Scan for the cell matching the given text and deliver its [x, y] coordinate at center. 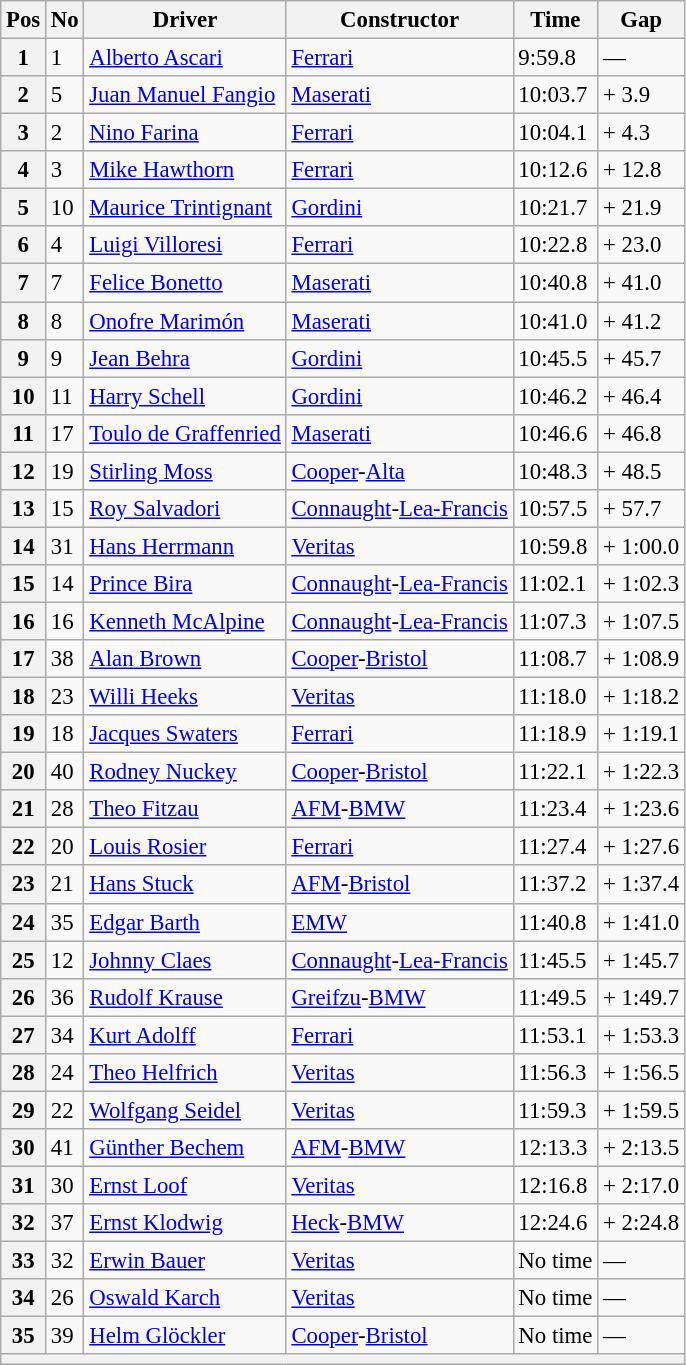
11:07.3 [556, 621]
Onofre Marimón [185, 321]
11:45.5 [556, 960]
+ 1:07.5 [642, 621]
+ 41.0 [642, 283]
Harry Schell [185, 396]
39 [65, 1336]
+ 1:56.5 [642, 1073]
6 [24, 245]
+ 1:00.0 [642, 546]
+ 2:13.5 [642, 1148]
10:41.0 [556, 321]
11:27.4 [556, 847]
Time [556, 20]
+ 46.8 [642, 433]
Constructor [400, 20]
12:16.8 [556, 1185]
+ 23.0 [642, 245]
+ 48.5 [642, 471]
13 [24, 509]
+ 1:27.6 [642, 847]
AFM-Bristol [400, 885]
10:46.6 [556, 433]
38 [65, 659]
11:23.4 [556, 809]
+ 1:23.6 [642, 809]
10:03.7 [556, 95]
+ 2:17.0 [642, 1185]
Willi Heeks [185, 697]
Maurice Trintignant [185, 208]
+ 1:59.5 [642, 1110]
Erwin Bauer [185, 1261]
11:59.3 [556, 1110]
EMW [400, 922]
11:22.1 [556, 772]
33 [24, 1261]
Alan Brown [185, 659]
Oswald Karch [185, 1298]
Heck-BMW [400, 1223]
Ernst Loof [185, 1185]
Greifzu-BMW [400, 997]
Roy Salvadori [185, 509]
+ 1:18.2 [642, 697]
10:45.5 [556, 358]
Hans Stuck [185, 885]
Theo Fitzau [185, 809]
11:02.1 [556, 584]
10:59.8 [556, 546]
29 [24, 1110]
+ 3.9 [642, 95]
41 [65, 1148]
+ 2:24.8 [642, 1223]
+ 45.7 [642, 358]
10:48.3 [556, 471]
Gap [642, 20]
+ 41.2 [642, 321]
Mike Hawthorn [185, 170]
+ 1:37.4 [642, 885]
Theo Helfrich [185, 1073]
+ 46.4 [642, 396]
Cooper-Alta [400, 471]
11:18.9 [556, 734]
Jean Behra [185, 358]
+ 1:53.3 [642, 1035]
Johnny Claes [185, 960]
Ernst Klodwig [185, 1223]
10:46.2 [556, 396]
+ 57.7 [642, 509]
Luigi Villoresi [185, 245]
+ 1:02.3 [642, 584]
10:22.8 [556, 245]
Toulo de Graffenried [185, 433]
37 [65, 1223]
Pos [24, 20]
Günther Bechem [185, 1148]
Rodney Nuckey [185, 772]
Juan Manuel Fangio [185, 95]
Nino Farina [185, 133]
11:08.7 [556, 659]
10:57.5 [556, 509]
12:13.3 [556, 1148]
25 [24, 960]
+ 12.8 [642, 170]
+ 4.3 [642, 133]
10:21.7 [556, 208]
Wolfgang Seidel [185, 1110]
Prince Bira [185, 584]
+ 1:19.1 [642, 734]
Hans Herrmann [185, 546]
No [65, 20]
Stirling Moss [185, 471]
27 [24, 1035]
Driver [185, 20]
+ 1:45.7 [642, 960]
11:18.0 [556, 697]
Felice Bonetto [185, 283]
10:12.6 [556, 170]
11:56.3 [556, 1073]
40 [65, 772]
+ 1:41.0 [642, 922]
36 [65, 997]
11:37.2 [556, 885]
Helm Glöckler [185, 1336]
Jacques Swaters [185, 734]
+ 1:22.3 [642, 772]
+ 1:08.9 [642, 659]
12:24.6 [556, 1223]
+ 1:49.7 [642, 997]
9:59.8 [556, 58]
11:49.5 [556, 997]
Alberto Ascari [185, 58]
10:04.1 [556, 133]
Kurt Adolff [185, 1035]
Kenneth McAlpine [185, 621]
10:40.8 [556, 283]
Rudolf Krause [185, 997]
11:53.1 [556, 1035]
Louis Rosier [185, 847]
Edgar Barth [185, 922]
+ 21.9 [642, 208]
11:40.8 [556, 922]
